Extract the (X, Y) coordinate from the center of the cell holding the provided text.  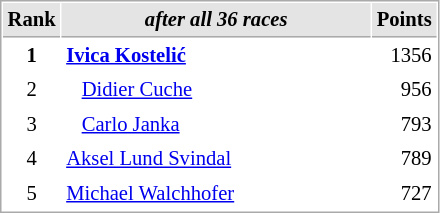
956 (404, 90)
Points (404, 20)
5 (32, 194)
Rank (32, 20)
after all 36 races (216, 20)
727 (404, 194)
3 (32, 124)
Ivica Kostelić (216, 56)
Aksel Lund Svindal (216, 158)
1356 (404, 56)
793 (404, 124)
1 (32, 56)
789 (404, 158)
Carlo Janka (216, 124)
Michael Walchhofer (216, 194)
2 (32, 90)
4 (32, 158)
Didier Cuche (216, 90)
